Search for the cell housing the specified text and yield its [x, y] center coordinate. 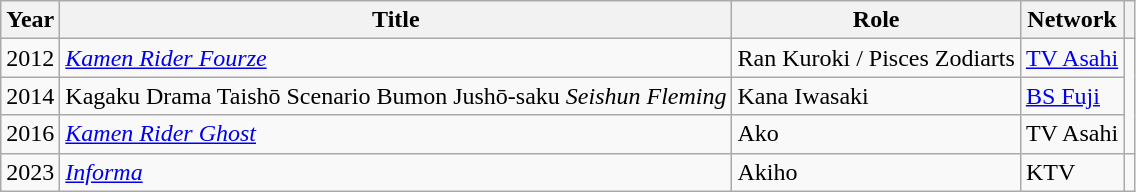
2014 [30, 96]
BS Fuji [1072, 96]
Akiho [876, 172]
2023 [30, 172]
Ran Kuroki / Pisces Zodiarts [876, 58]
Kagaku Drama Taishō Scenario Bumon Jushō-saku Seishun Fleming [396, 96]
Kana Iwasaki [876, 96]
Kamen Rider Ghost [396, 134]
Informa [396, 172]
Ako [876, 134]
2012 [30, 58]
Title [396, 20]
2016 [30, 134]
Year [30, 20]
Kamen Rider Fourze [396, 58]
KTV [1072, 172]
Role [876, 20]
Network [1072, 20]
